From the cell containing the given text, extract its center point as [x, y] coordinate. 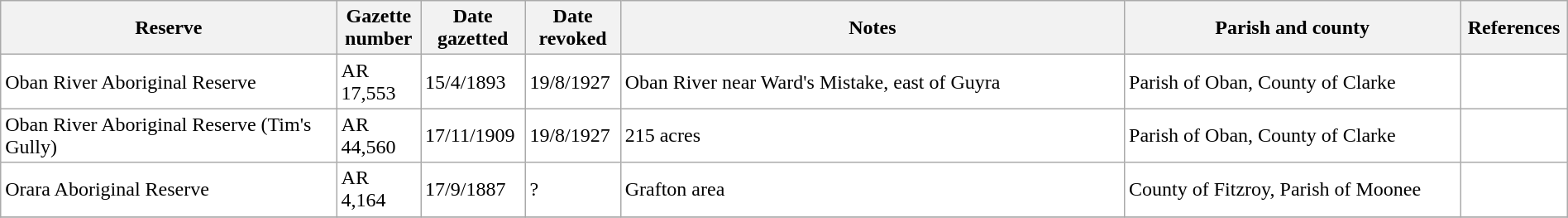
Date revoked [572, 28]
17/9/1887 [473, 189]
AR 17,553 [379, 81]
Notes [872, 28]
17/11/1909 [473, 136]
Orara Aboriginal Reserve [169, 189]
Oban River Aboriginal Reserve [169, 81]
Parish and county [1293, 28]
? [572, 189]
Oban River near Ward's Mistake, east of Guyra [872, 81]
Oban River Aboriginal Reserve (Tim's Gully) [169, 136]
Reserve [169, 28]
AR 4,164 [379, 189]
County of Fitzroy, Parish of Moonee [1293, 189]
Gazette number [379, 28]
Grafton area [872, 189]
AR 44,560 [379, 136]
References [1513, 28]
215 acres [872, 136]
15/4/1893 [473, 81]
Date gazetted [473, 28]
